Determine the [X, Y] coordinate at the center of the cell enclosing the given text.  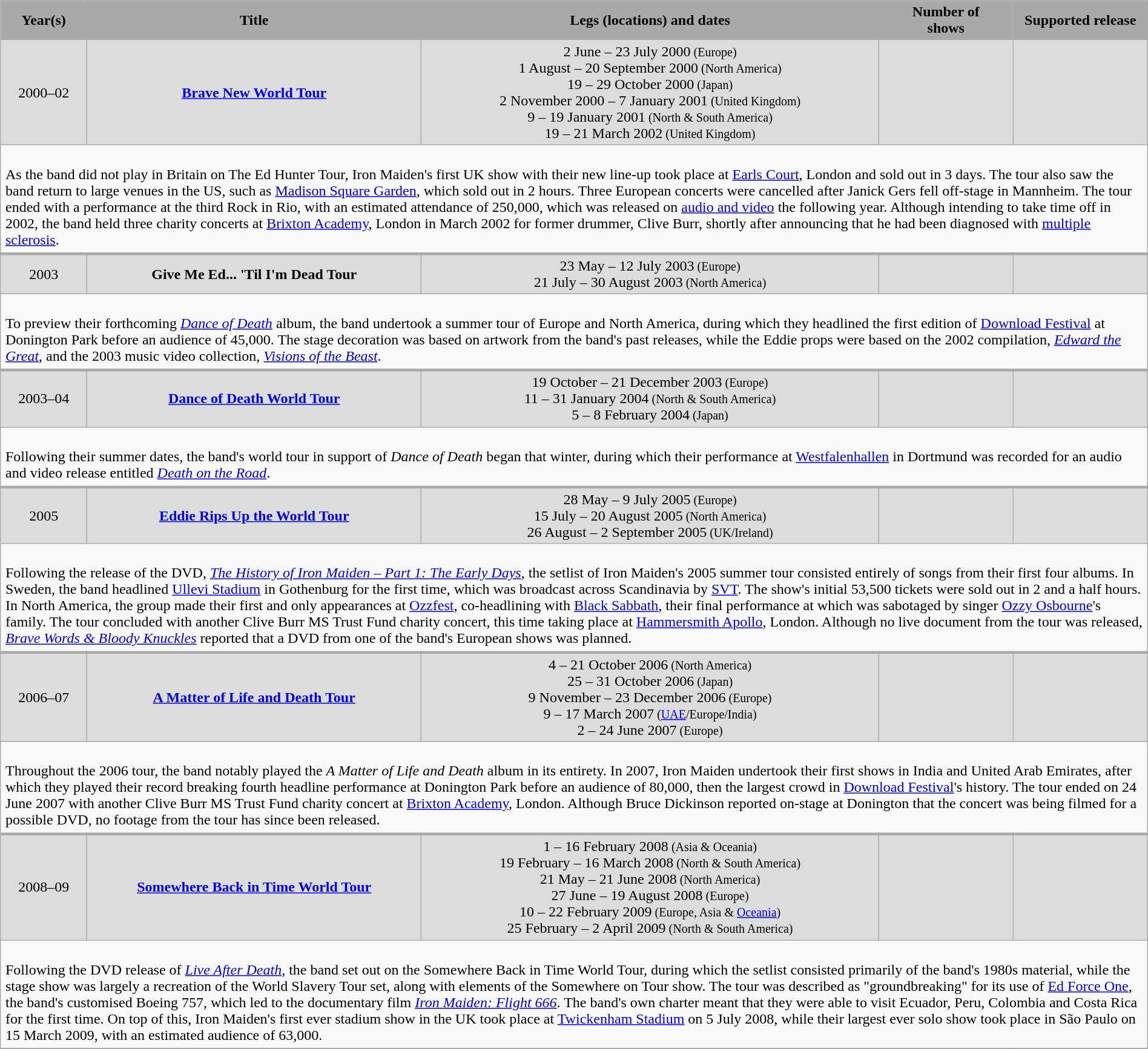
28 May – 9 July 2005 (Europe)15 July – 20 August 2005 (North America)26 August – 2 September 2005 (UK/Ireland) [650, 515]
Year(s) [44, 21]
Title [254, 21]
Eddie Rips Up the World Tour [254, 515]
A Matter of Life and Death Tour [254, 697]
Legs (locations) and dates [650, 21]
Somewhere Back in Time World Tour [254, 887]
2003 [44, 274]
2006–07 [44, 697]
Dance of Death World Tour [254, 398]
19 October – 21 December 2003 (Europe)11 – 31 January 2004 (North & South America)5 – 8 February 2004 (Japan) [650, 398]
2008–09 [44, 887]
2005 [44, 515]
2003–04 [44, 398]
Supported release [1080, 21]
Give Me Ed... 'Til I'm Dead Tour [254, 274]
23 May – 12 July 2003 (Europe)21 July – 30 August 2003 (North America) [650, 274]
Brave New World Tour [254, 92]
2000–02 [44, 92]
Number ofshows [946, 21]
